Search for the cell housing the specified text and yield its [x, y] center coordinate. 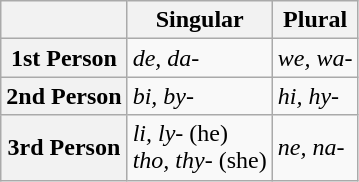
2nd Person [64, 96]
de, da- [200, 58]
li, ly- (he)tho, thy- (she) [200, 148]
1st Person [64, 58]
Plural [315, 20]
ne, na- [315, 148]
Singular [200, 20]
bi, by- [200, 96]
3rd Person [64, 148]
we, wa- [315, 58]
hi, hy- [315, 96]
